Extract the [x, y] coordinate from the center of the cell holding the provided text.  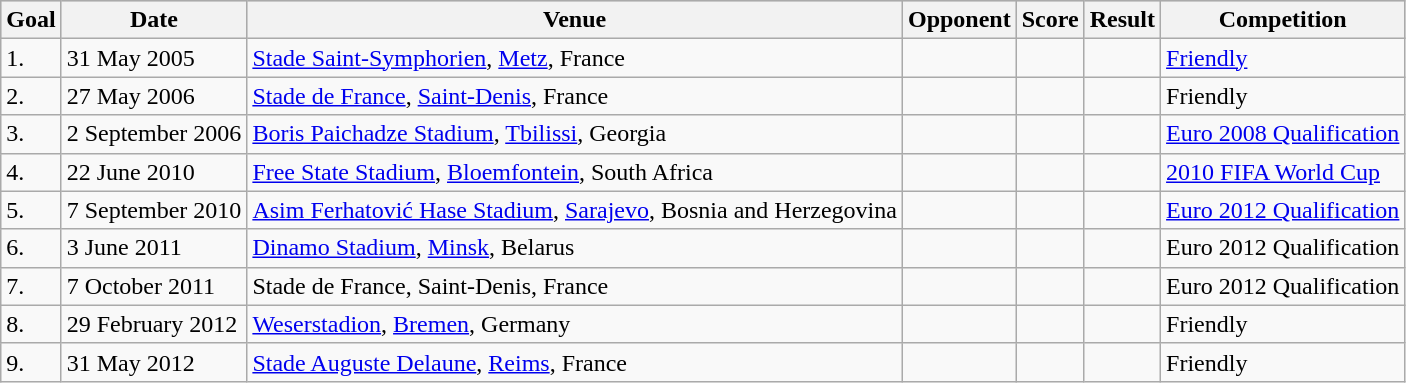
1. [31, 58]
6. [31, 248]
31 May 2005 [154, 58]
Venue [575, 20]
Score [1050, 20]
Date [154, 20]
8. [31, 324]
2010 FIFA World Cup [1283, 172]
2 September 2006 [154, 134]
29 February 2012 [154, 324]
5. [31, 210]
2. [31, 96]
Goal [31, 20]
4. [31, 172]
22 June 2010 [154, 172]
7. [31, 286]
3. [31, 134]
3 June 2011 [154, 248]
Weserstadion, Bremen, Germany [575, 324]
Stade Saint-Symphorien, Metz, France [575, 58]
27 May 2006 [154, 96]
Opponent [959, 20]
Result [1122, 20]
31 May 2012 [154, 362]
Euro 2008 Qualification [1283, 134]
Asim Ferhatović Hase Stadium, Sarajevo, Bosnia and Herzegovina [575, 210]
Boris Paichadze Stadium, Tbilissi, Georgia [575, 134]
Dinamo Stadium, Minsk, Belarus [575, 248]
7 September 2010 [154, 210]
9. [31, 362]
7 October 2011 [154, 286]
Stade Auguste Delaune, Reims, France [575, 362]
Free State Stadium, Bloemfontein, South Africa [575, 172]
Competition [1283, 20]
